From the cell containing the given text, extract its center point as [X, Y] coordinate. 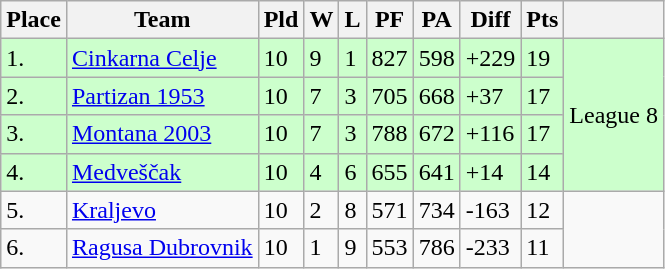
11 [542, 248]
3. [34, 134]
4 [322, 172]
655 [390, 172]
4. [34, 172]
571 [390, 210]
+37 [490, 96]
788 [390, 134]
553 [390, 248]
PF [390, 20]
PA [436, 20]
734 [436, 210]
League 8 [614, 115]
L [352, 20]
Pld [281, 20]
598 [436, 58]
641 [436, 172]
Medveščak [162, 172]
786 [436, 248]
W [322, 20]
12 [542, 210]
Ragusa Dubrovnik [162, 248]
+14 [490, 172]
Pts [542, 20]
+229 [490, 58]
Diff [490, 20]
+116 [490, 134]
Montana 2003 [162, 134]
Cinkarna Celje [162, 58]
6. [34, 248]
19 [542, 58]
8 [352, 210]
Place [34, 20]
2 [322, 210]
2. [34, 96]
5. [34, 210]
Partizan 1953 [162, 96]
14 [542, 172]
827 [390, 58]
672 [436, 134]
Team [162, 20]
6 [352, 172]
705 [390, 96]
Kraljevo [162, 210]
-163 [490, 210]
1. [34, 58]
-233 [490, 248]
668 [436, 96]
